Return the (X, Y) coordinate for the center point of the cell that contains the specified text.  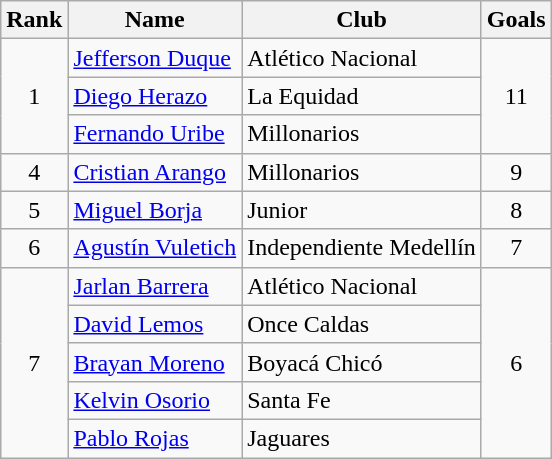
Boyacá Chicó (362, 362)
1 (34, 96)
Miguel Borja (155, 210)
Junior (362, 210)
Independiente Medellín (362, 248)
5 (34, 210)
Jaguares (362, 438)
Rank (34, 20)
Jefferson Duque (155, 58)
9 (516, 172)
Agustín Vuletich (155, 248)
Fernando Uribe (155, 134)
La Equidad (362, 96)
David Lemos (155, 324)
Santa Fe (362, 400)
Club (362, 20)
Goals (516, 20)
Brayan Moreno (155, 362)
4 (34, 172)
11 (516, 96)
Once Caldas (362, 324)
Diego Herazo (155, 96)
Pablo Rojas (155, 438)
Jarlan Barrera (155, 286)
Cristian Arango (155, 172)
Kelvin Osorio (155, 400)
8 (516, 210)
Name (155, 20)
